Search for the cell housing the specified text and yield its (x, y) center coordinate. 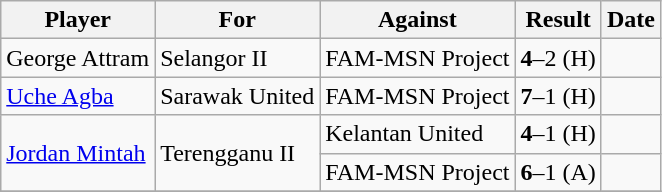
Sarawak United (238, 96)
Uche Agba (78, 96)
Against (418, 20)
4–2 (H) (558, 58)
Player (78, 20)
Jordan Mintah (78, 153)
4–1 (H) (558, 134)
6–1 (A) (558, 172)
Date (630, 20)
Selangor II (238, 58)
George Attram (78, 58)
Terengganu II (238, 153)
7–1 (H) (558, 96)
For (238, 20)
Result (558, 20)
Kelantan United (418, 134)
